Determine the [X, Y] coordinate at the center of the cell enclosing the given text.  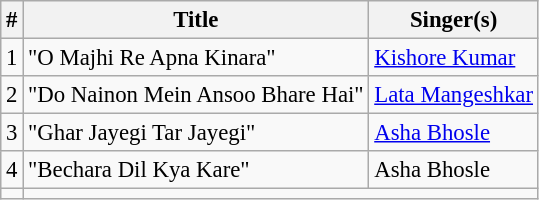
2 [12, 95]
1 [12, 58]
Title [196, 20]
Singer(s) [454, 20]
"Do Nainon Mein Ansoo Bhare Hai" [196, 95]
"O Majhi Re Apna Kinara" [196, 58]
# [12, 20]
4 [12, 170]
3 [12, 133]
Lata Mangeshkar [454, 95]
"Ghar Jayegi Tar Jayegi" [196, 133]
Kishore Kumar [454, 58]
"Bechara Dil Kya Kare" [196, 170]
